Extract the [x, y] coordinate from the center of the cell holding the provided text.  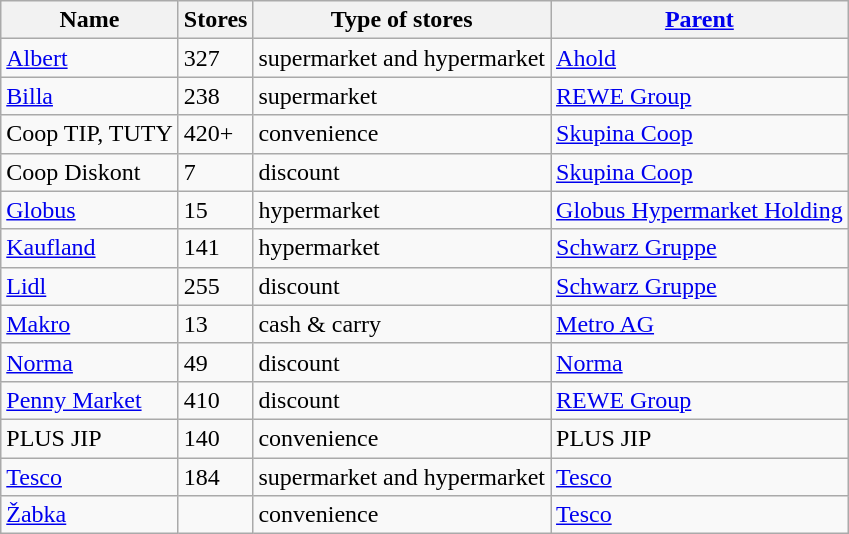
Billa [90, 96]
327 [216, 58]
7 [216, 172]
420+ [216, 134]
Metro AG [700, 324]
255 [216, 286]
Coop Diskont [90, 172]
Lidl [90, 286]
13 [216, 324]
184 [216, 477]
Kaufland [90, 248]
supermarket [402, 96]
141 [216, 248]
Žabka [90, 515]
49 [216, 362]
15 [216, 210]
cash & carry [402, 324]
Penny Market [90, 400]
140 [216, 438]
Globus Hypermarket Holding [700, 210]
Ahold [700, 58]
Parent [700, 20]
Type of stores [402, 20]
Name [90, 20]
238 [216, 96]
Albert [90, 58]
Coop TIP, TUTY [90, 134]
410 [216, 400]
Globus [90, 210]
Makro [90, 324]
Stores [216, 20]
